Identify which cell holds the provided text, then report its (X, Y) central coordinate. 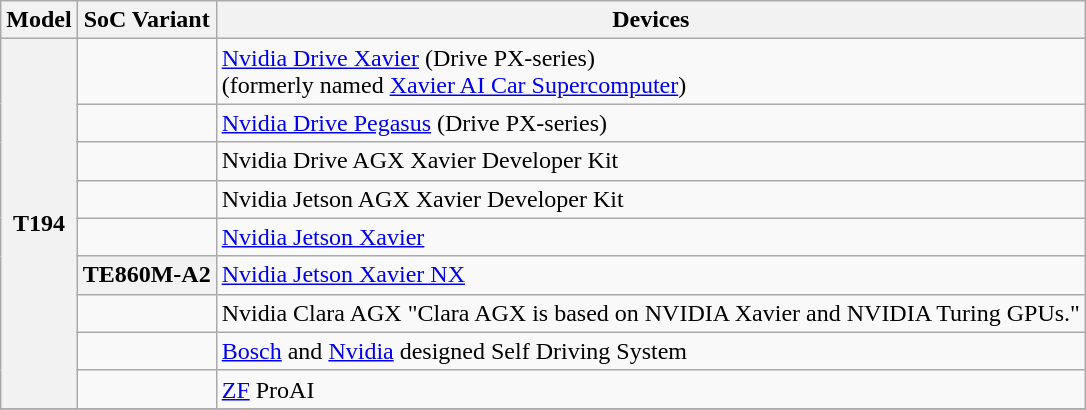
Nvidia Jetson AGX Xavier Developer Kit (650, 199)
Nvidia Drive Xavier (Drive PX-series)(formerly named Xavier AI Car Supercomputer) (650, 72)
Nvidia Drive AGX Xavier Developer Kit (650, 161)
Nvidia Jetson Xavier (650, 237)
Nvidia Clara AGX "Clara AGX is based on NVIDIA Xavier and NVIDIA Turing GPUs." (650, 313)
Nvidia Jetson Xavier NX (650, 275)
ZF ProAI (650, 389)
Bosch and Nvidia designed Self Driving System (650, 351)
SoC Variant (146, 20)
Nvidia Drive Pegasus (Drive PX-series) (650, 123)
T194 (39, 224)
Devices (650, 20)
Model (39, 20)
TE860M-A2 (146, 275)
